Detect which cell encompasses the target text, then output its [x, y] center coordinate. 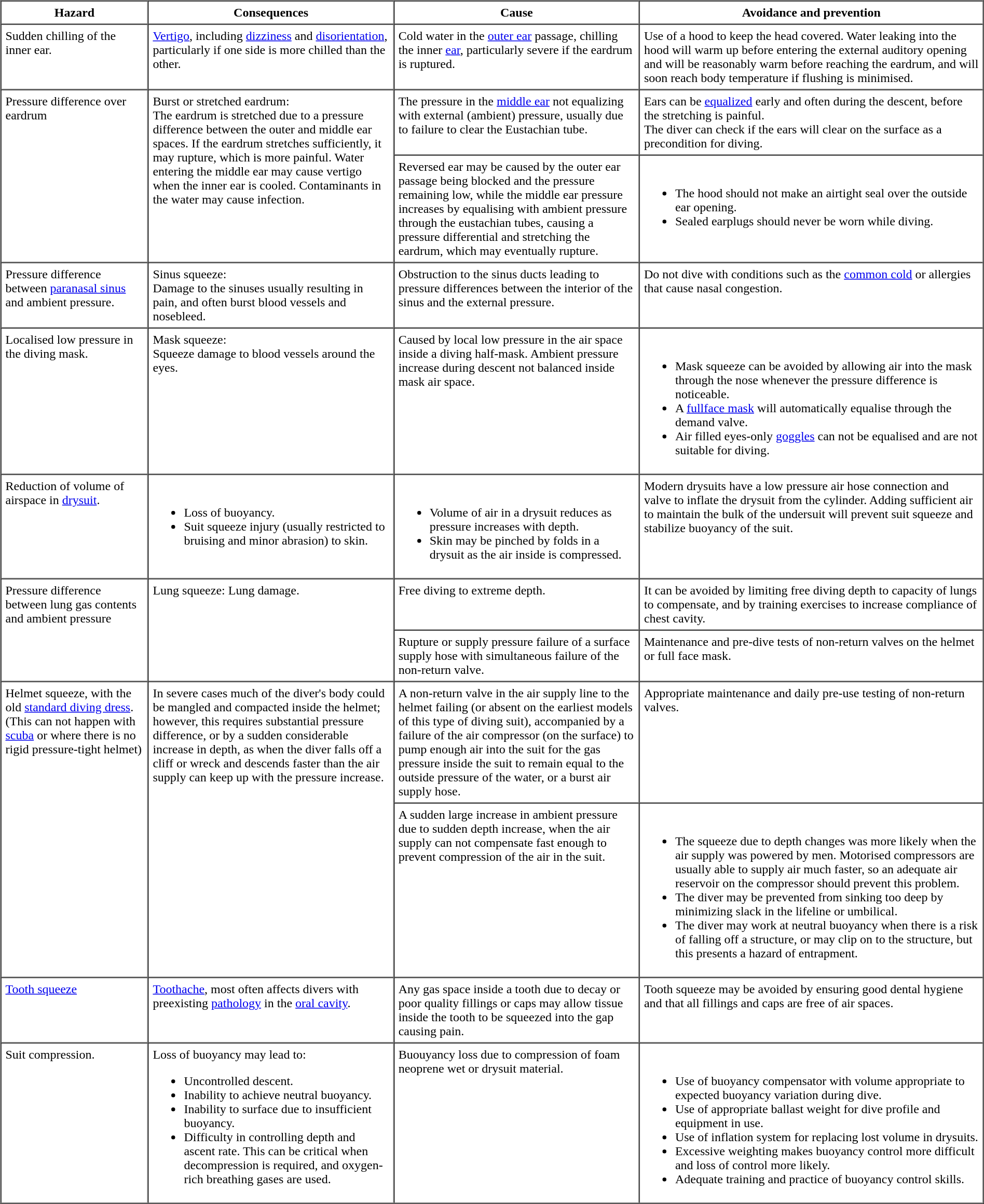
Pressure difference over eardrum [75, 175]
Consequences [271, 12]
Sinus squeeze:Damage to the sinuses usually resulting in pain, and often burst blood vessels and nosebleed. [271, 295]
The pressure in the middle ear not equalizing with external (ambient) pressure, usually due to failure to clear the Eustachian tube. [517, 122]
Loss of buoyancy.Suit squeeze injury (usually restricted to bruising and minor abrasion) to skin. [271, 526]
The hood should not make an airtight seal over the outside ear opening.Sealed earplugs should never be worn while diving. [812, 209]
Lung squeeze: Lung damage. [271, 630]
Hazard [75, 12]
Caused by local low pressure in the air space inside a diving half-mask. Ambient pressure increase during descent not balanced inside mask air space. [517, 401]
Cold water in the outer ear passage, chilling the inner ear, particularly severe if the eardrum is ruptured. [517, 57]
Vertigo, including dizziness and disorientation, particularly if one side is more chilled than the other. [271, 57]
Tooth squeeze [75, 1010]
Mask squeeze:Squeeze damage to blood vessels around the eyes. [271, 401]
Reduction of volume of airspace in drysuit. [75, 526]
It can be avoided by limiting free diving depth to capacity of lungs to compensate, and by training exercises to increase compliance of chest cavity. [812, 604]
Pressure difference between lung gas contents and ambient pressure [75, 630]
Pressure difference between paranasal sinus and ambient pressure. [75, 295]
Toothache, most often affects divers with preexisting pathology in the oral cavity. [271, 1010]
Localised low pressure in the diving mask. [75, 401]
Cause [517, 12]
Appropriate maintenance and daily pre-use testing of non-return valves. [812, 742]
Tooth squeeze may be avoided by ensuring good dental hygiene and that all fillings and caps are free of air spaces. [812, 1010]
Obstruction to the sinus ducts leading to pressure differences between the interior of the sinus and the external pressure. [517, 295]
Helmet squeeze, with the old standard diving dress. (This can not happen with scuba or where there is no rigid pressure-tight helmet) [75, 829]
Volume of air in a drysuit reduces as pressure increases with depth.Skin may be pinched by folds in a drysuit as the air inside is compressed. [517, 526]
Maintenance and pre-dive tests of non-return valves on the helmet or full face mask. [812, 656]
Rupture or supply pressure failure of a surface supply hose with simultaneous failure of the non-return valve. [517, 656]
Do not dive with conditions such as the common cold or allergies that cause nasal congestion. [812, 295]
Suit compression. [75, 1122]
Free diving to extreme depth. [517, 604]
Buouyancy loss due to compression of foam neoprene wet or drysuit material. [517, 1122]
Sudden chilling of the inner ear. [75, 57]
Avoidance and prevention [812, 12]
